Locate the cell with the specified text and output its [x, y] center coordinate. 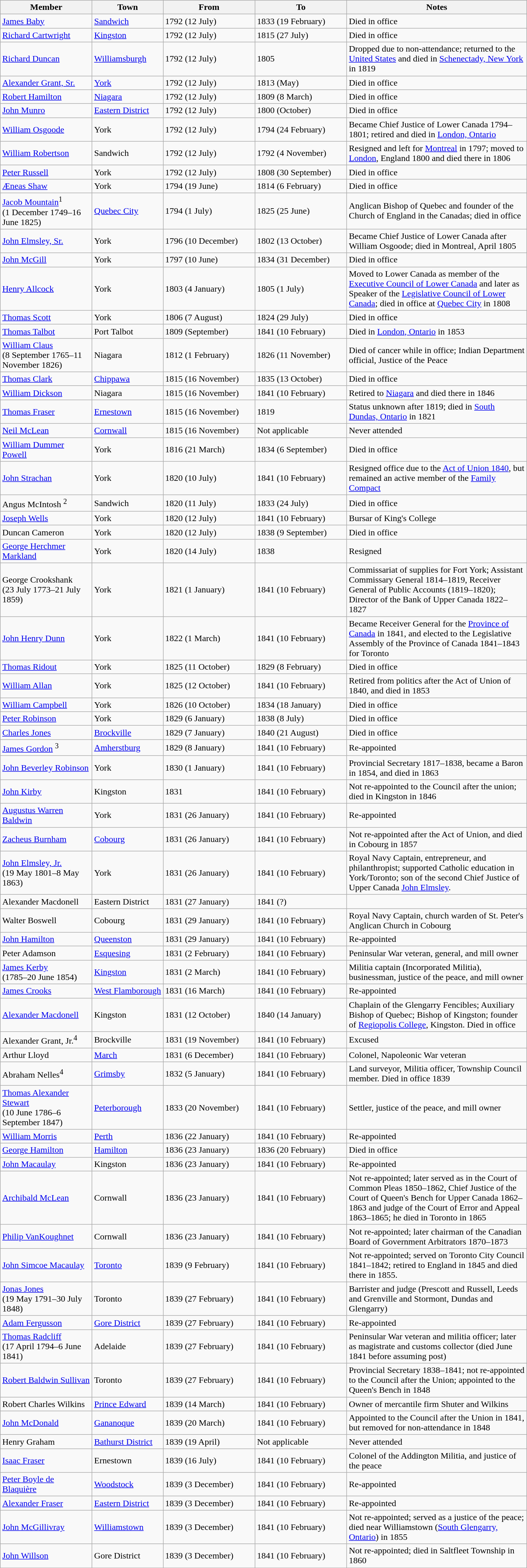
Richard Cartwright [46, 35]
Alexander Fraser [46, 1503]
Peterborough [128, 1107]
1829 (8 February) [301, 667]
Alexander Grant, Sr. [46, 83]
1797 (10 June) [209, 260]
1825 (12 October) [209, 686]
1840 (14 January) [301, 1015]
Æneas Shaw [46, 186]
Archibald McLean [46, 1198]
Arthur Lloyd [46, 1055]
Philip VanKoughnet [46, 1236]
1812 (1 February) [209, 355]
Adam Fergusson [46, 1322]
William Dummer Powell [46, 449]
Not re-appointed to the Council after the union; died in Kingston in 1846 [437, 792]
1794 (1 July) [209, 211]
John McGill [46, 260]
Henry Allcock [46, 288]
Notes [437, 7]
Colonel of the Addington Militia, and justice of the peace [437, 1461]
Appointed to the Council after the Union in 1841, but removed for non-attendance in 1848 [437, 1423]
Thomas Clark [46, 379]
1808 (30 September) [301, 172]
James Gordon 3 [46, 748]
1835 (13 October) [301, 379]
1815 (27 July) [301, 35]
John Beverley Robinson [46, 768]
William Campbell [46, 705]
Robert Baldwin Sullivan [46, 1380]
Thomas Scott [46, 317]
Walter Boswell [46, 921]
Provincial Secretary 1817–1838, became a Baron in 1854, and died in 1863 [437, 768]
1834 (18 January) [301, 705]
Robert Hamilton [46, 97]
Peter Boyle de Blaquière [46, 1484]
1839 (20 March) [209, 1423]
John Henry Dunn [46, 638]
Anglican Bishop of Quebec and founder of the Church of England in the Canadas; died in office [437, 211]
Not re-appointed; died in Saltfleet Township in 1860 [437, 1556]
William Allan [46, 686]
Jonas Jones(19 May 1791–30 July 1848) [46, 1299]
Queenston [128, 939]
Died of cancer while in office; Indian Department official, Justice of the Peace [437, 355]
Augustus Warren Baldwin [46, 815]
Dropped due to non-attendance; returned to the United States and died in Schenectady, New York in 1819 [437, 59]
1800 (October) [301, 111]
Joseph Wells [46, 518]
Henry Graham [46, 1442]
Member [46, 7]
Woodstock [128, 1484]
Richard Duncan [46, 59]
1794 (19 June) [209, 186]
1824 (29 July) [301, 317]
Owner of mercantile firm Shuter and Wilkins [437, 1404]
1809 (September) [209, 331]
1836 (22 January) [209, 1136]
1816 (21 March) [209, 449]
Grimsby [128, 1074]
Peter Adamson [46, 953]
1820 (11 July) [209, 504]
John Hamilton [46, 939]
Robert Charles Wilkins [46, 1404]
William Robertson [46, 153]
William Dickson [46, 393]
Neil McLean [46, 431]
1841 (?) [301, 902]
1836 (20 February) [301, 1150]
Bursar of King's College [437, 518]
Alexander Grant, Jr.4 [46, 1040]
Thomas Talbot [46, 331]
1826 (10 October) [209, 705]
1819 [301, 411]
John Kirby [46, 792]
1796 (10 December) [209, 241]
Jacob Mountain1(1 December 1749–16 June 1825) [46, 211]
1826 (11 November) [301, 355]
1830 (1 January) [209, 768]
Peter Robinson [46, 719]
Abraham Nelles4 [46, 1074]
1821 (1 January) [209, 590]
1833 (24 July) [301, 504]
1805 (1 July) [301, 288]
Royal Navy Captain, church warden of St. Peter's Anglican Church in Cobourg [437, 921]
Zacheus Burnham [46, 839]
1833 (20 November) [209, 1107]
1839 (9 February) [209, 1265]
1831 (2 February) [209, 953]
Chaplain of the Glengarry Fencibles; Auxiliary Bishop of Quebec; Bishop of Kingston; founder of Regiopolis College, Kingston. Died in office [437, 1015]
James Baby [46, 21]
1809 (8 March) [301, 97]
John Willson [46, 1556]
1825 (11 October) [209, 667]
1805 [301, 59]
Resigned and left for Montreal in 1797; moved to London, England 1800 and died there in 1806 [437, 153]
Esquesing [128, 953]
George Crookshank(23 July 1773–21 July 1859) [46, 590]
Gananoque [128, 1423]
Resigned office due to the Act of Union 1840, but remained an active member of the Family Compact [437, 478]
Resigned [437, 551]
1839 (16 July) [209, 1461]
1822 (1 March) [209, 638]
Became Chief Justice of Lower Canada after William Osgoode; died in Montreal, April 1805 [437, 241]
Peninsular War veteran, general, and mill owner [437, 953]
James Crooks [46, 991]
1838 [301, 551]
John McGillivray [46, 1527]
John Macaulay [46, 1164]
Provincial Secretary 1838–1841; not re-appointed to the Council after the Union; appointed to the Queen's Bench in 1848 [437, 1380]
Died in London, Ontario in 1853 [437, 331]
1829 (6 January) [209, 719]
Chippawa [128, 379]
1814 (6 February) [301, 186]
Peter Russell [46, 172]
1839 (19 April) [209, 1442]
Retired to Niagara and died there in 1846 [437, 393]
Militia captain (Incorporated Militia), businessman, justice of the peace, and mill owner [437, 972]
John Elmsley, Sr. [46, 241]
Angus McIntosh 2 [46, 504]
Peninsular War veteran and militia officer; later as magistrate and customs collector (died June 1841 before assuming post) [437, 1346]
1831 (6 December) [209, 1055]
Perth [128, 1136]
William Osgoode [46, 130]
Thomas Radcliff(17 April 1794–6 June 1841) [46, 1346]
1832 (5 January) [209, 1074]
Thomas Alexander Stewart(10 June 1786–6 September 1847) [46, 1107]
1833 (19 February) [301, 21]
Excused [437, 1040]
John Munro [46, 111]
John Simcoe Macaulay [46, 1265]
Port Talbot [128, 331]
1792 (4 November) [301, 153]
1831 (16 March) [209, 991]
1834 (31 December) [301, 260]
Charles Jones [46, 733]
Land surveyor, Militia officer, Township Council member. Died in office 1839 [437, 1074]
Retired from politics after the Act of Union of 1840, and died in 1853 [437, 686]
West Flamborough [128, 991]
Bathurst District [128, 1442]
William Claus(8 September 1765–11 November 1826) [46, 355]
1831 (27 January) [209, 902]
1831 (19 November) [209, 1040]
From [209, 7]
John McDonald [46, 1423]
Not re-appointed after the Act of Union, and died in Cobourg in 1857 [437, 839]
Adelaide [128, 1346]
Duncan Cameron [46, 532]
1839 (14 March) [209, 1404]
Quebec City [128, 211]
Became Chief Justice of Lower Canada 1794–1801; retired and died in London, Ontario [437, 130]
1802 (13 October) [301, 241]
1829 (8 January) [209, 748]
1838 (9 September) [301, 532]
1820 (14 July) [209, 551]
1831 (2 March) [209, 972]
Became Receiver General for the Province of Canada in 1841, and elected to the Legislative Assembly of the Province of Canada 1841–1843 for Toronto [437, 638]
March [128, 1055]
Hamilton [128, 1150]
1806 (7 August) [209, 317]
George Hamilton [46, 1150]
Isaac Fraser [46, 1461]
George Herchmer Markland [46, 551]
Colonel, Napoleonic War veteran [437, 1055]
To [301, 7]
Not re-appointed; served on Toronto City Council 1841–1842; retired to England in 1845 and died there in 1855. [437, 1265]
Thomas Ridout [46, 667]
Status unknown after 1819; died in South Dundas, Ontario in 1821 [437, 411]
William Morris [46, 1136]
James Kerby(1785–20 June 1854) [46, 972]
John Elmsley, Jr.(19 May 1801–8 May 1863) [46, 873]
1825 (25 June) [301, 211]
1840 (21 August) [301, 733]
Prince Edward [128, 1404]
1831 [209, 792]
1838 (8 July) [301, 719]
1834 (6 September) [301, 449]
1820 (10 July) [209, 478]
Williamstown [128, 1527]
1813 (May) [301, 83]
Town [128, 7]
Amherstburg [128, 748]
Not re-appointed; served as a justice of the peace; died near Williamstown (South Glengarry, Ontario) in 1855 [437, 1527]
Williamsburgh [128, 59]
Barrister and judge (Prescott and Russell, Leeds and Grenville and Stormont, Dundas and Glengarry) [437, 1299]
Not re-appointed; later chairman of the Canadian Board of Government Arbitrators 1870–1873 [437, 1236]
1794 (24 February) [301, 130]
1831 (12 October) [209, 1015]
1803 (4 January) [209, 288]
John Strachan [46, 478]
1829 (7 January) [209, 733]
Thomas Fraser [46, 411]
Settler, justice of the peace, and mill owner [437, 1107]
